For the text-containing cell, return its midpoint in (X, Y) coordinate format. 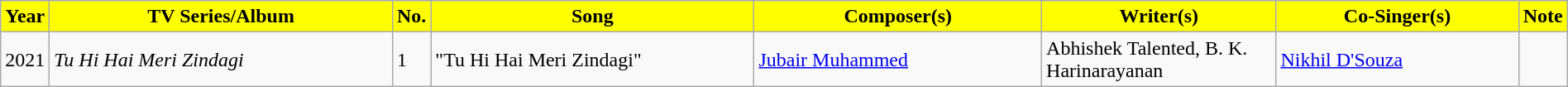
Composer(s) (898, 17)
No. (411, 17)
Nikhil D'Souza (1398, 60)
Note (1543, 17)
Tu Hi Hai Meri Zindagi (222, 60)
Year (25, 17)
"Tu Hi Hai Meri Zindagi" (592, 60)
1 (411, 60)
Abhishek Talented, B. K. Harinarayanan (1159, 60)
Jubair Muhammed (898, 60)
TV Series/Album (222, 17)
2021 (25, 60)
Co-Singer(s) (1398, 17)
Writer(s) (1159, 17)
Song (592, 17)
